Extract the [X, Y] coordinate from the center of the cell holding the provided text.  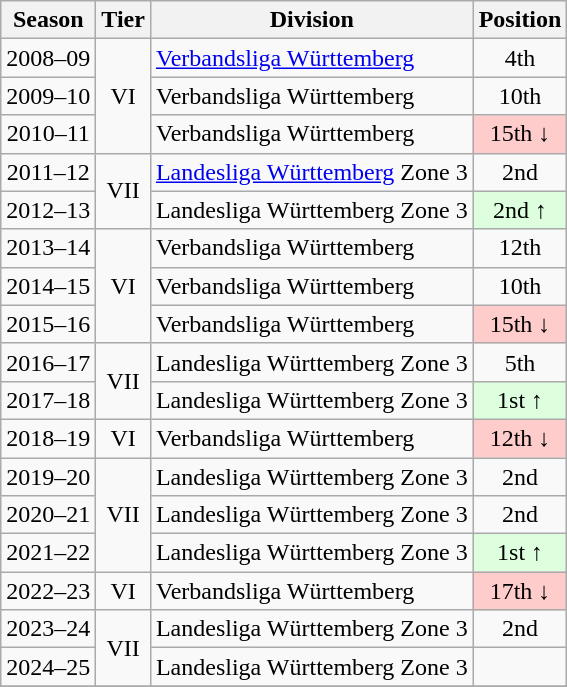
Season [48, 20]
2021–22 [48, 553]
Tier [124, 20]
2008–09 [48, 58]
2013–14 [48, 248]
2020–21 [48, 515]
2011–12 [48, 172]
2014–15 [48, 286]
2016–17 [48, 362]
2022–23 [48, 591]
12th ↓ [520, 438]
2010–11 [48, 134]
4th [520, 58]
2015–16 [48, 324]
2017–18 [48, 400]
Division [312, 20]
17th ↓ [520, 591]
2018–19 [48, 438]
5th [520, 362]
12th [520, 248]
2024–25 [48, 667]
2012–13 [48, 210]
2nd ↑ [520, 210]
2019–20 [48, 477]
2009–10 [48, 96]
2023–24 [48, 629]
Position [520, 20]
